Output the (X, Y) coordinate of the center of the cell containing the given text.  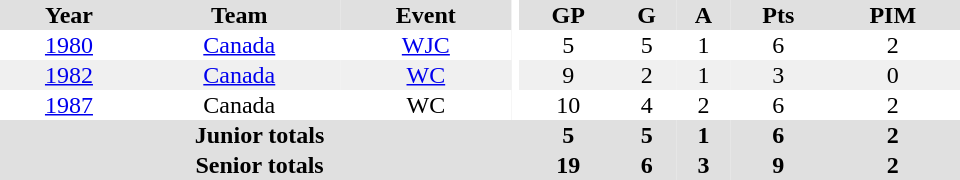
10 (568, 105)
19 (568, 165)
WJC (426, 45)
Junior totals (260, 135)
Senior totals (260, 165)
Year (69, 15)
G (646, 15)
Event (426, 15)
GP (568, 15)
A (704, 15)
Team (240, 15)
4 (646, 105)
0 (893, 75)
1987 (69, 105)
1982 (69, 75)
PIM (893, 15)
1980 (69, 45)
Pts (778, 15)
